Return (X, Y) of the center of cell containing provided text 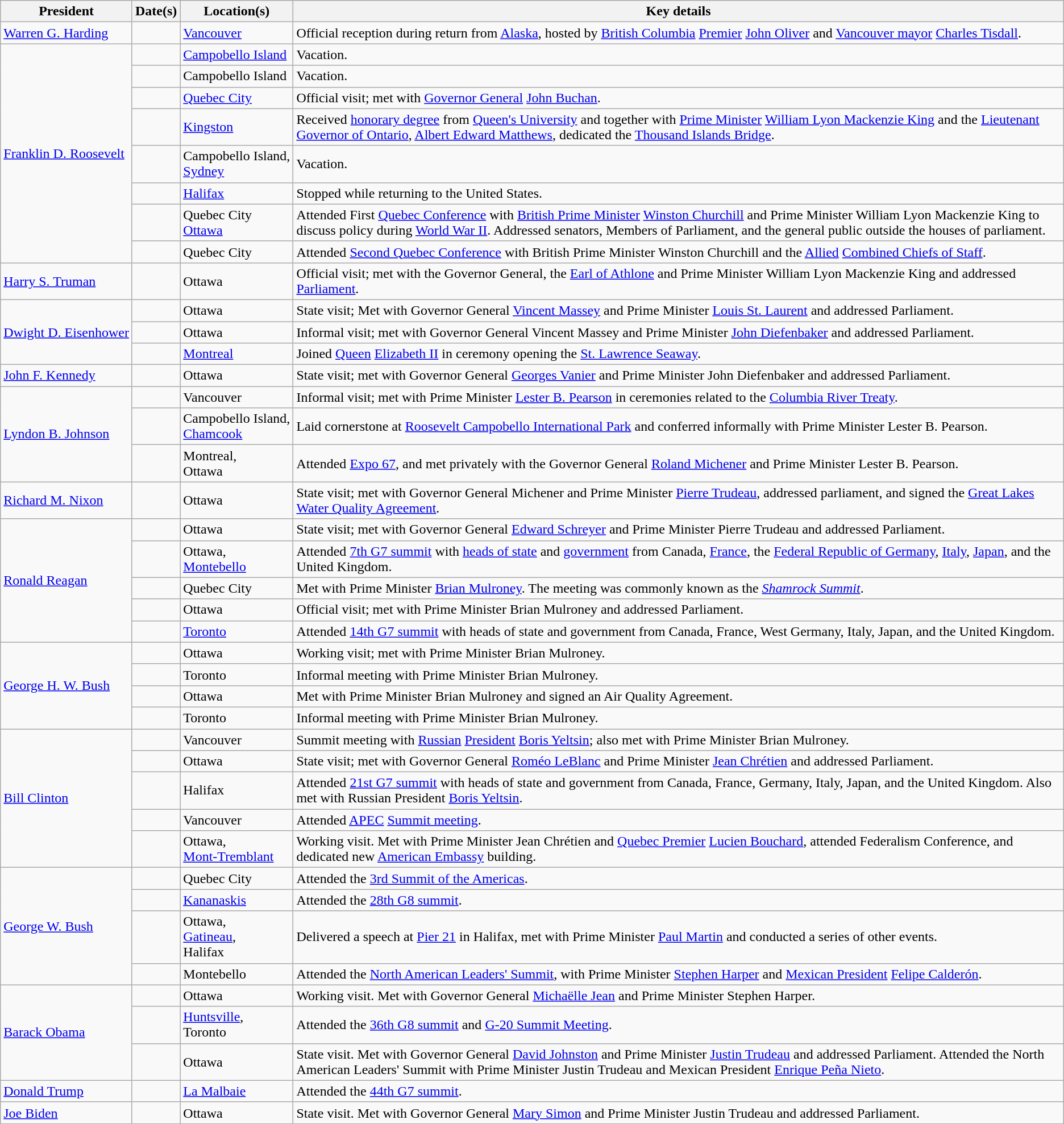
Attended Expo 67, and met privately with the Governor General Roland Michener and Prime Minister Lester B. Pearson. (679, 464)
Attended the 36th G8 summit and G-20 Summit Meeting. (679, 1025)
Met with Prime Minister Brian Mulroney. The meeting was commonly known as the Shamrock Summit. (679, 588)
Joe Biden (66, 1113)
Location(s) (236, 11)
Kananaskis (236, 900)
Attended the 3rd Summit of the Americas. (679, 879)
State visit; Met with Governor General Vincent Massey and Prime Minister Louis St. Laurent and addressed Parliament. (679, 310)
George H. W. Bush (66, 685)
La Malbaie (236, 1091)
Met with Prime Minister Brian Mulroney and signed an Air Quality Agreement. (679, 696)
Ronald Reagan (66, 581)
John F. Kennedy (66, 376)
Campobello Island,Sydney (236, 164)
Laid cornerstone at Roosevelt Campobello International Park and conferred informally with Prime Minister Lester B. Pearson. (679, 426)
Quebec CityOttawa (236, 223)
Warren G. Harding (66, 33)
Attended the 28th G8 summit. (679, 900)
Summit meeting with Russian President Boris Yeltsin; also met with Prime Minister Brian Mulroney. (679, 739)
Official visit; met with Prime Minister Brian Mulroney and addressed Parliament. (679, 610)
Delivered a speech at Pier 21 in Halifax, met with Prime Minister Paul Martin and conducted a series of other events. (679, 937)
Ottawa, Montebello (236, 559)
Attended APEC Summit meeting. (679, 820)
Franklin D. Roosevelt (66, 153)
Informal visit; met with Prime Minister Lester B. Pearson in ceremonies related to the Columbia River Treaty. (679, 397)
Official visit; met with Governor General John Buchan. (679, 98)
Date(s) (156, 11)
Attended 7th G7 summit with heads of state and government from Canada, France, the Federal Republic of Germany, Italy, Japan, and the United Kingdom. (679, 559)
President (66, 11)
Key details (679, 11)
Montebello (236, 974)
Stopped while returning to the United States. (679, 193)
Lyndon B. Johnson (66, 434)
Official visit; met with the Governor General, the Earl of Athlone and Prime Minister William Lyon Mackenzie King and addressed Parliament. (679, 281)
Attended Second Quebec Conference with British Prime Minister Winston Churchill and the Allied Combined Chiefs of Staff. (679, 252)
State visit; met with Governor General Roméo LeBlanc and Prime Minister Jean Chrétien and addressed Parliament. (679, 761)
Working visit. Met with Governor General Michaëlle Jean and Prime Minister Stephen Harper. (679, 996)
Joined Queen Elizabeth II in ceremony opening the St. Lawrence Seaway. (679, 354)
Donald Trump (66, 1091)
Attended the 44th G7 summit. (679, 1091)
State visit; met with Governor General Edward Schreyer and Prime Minister Pierre Trudeau and addressed Parliament. (679, 530)
Ottawa,Mont-Tremblant (236, 849)
Barack Obama (66, 1033)
Attended 14th G7 summit with heads of state and government from Canada, France, West Germany, Italy, Japan, and the United Kingdom. (679, 631)
Huntsville,Toronto (236, 1025)
Montreal,Ottawa (236, 464)
Ottawa,Gatineau,Halifax (236, 937)
Official reception during return from Alaska, hosted by British Columbia Premier John Oliver and Vancouver mayor Charles Tisdall. (679, 33)
Montreal (236, 354)
Informal visit; met with Governor General Vincent Massey and Prime Minister John Diefenbaker and addressed Parliament. (679, 332)
Richard M. Nixon (66, 500)
Harry S. Truman (66, 281)
Dwight D. Eisenhower (66, 332)
State visit. Met with Governor General Mary Simon and Prime Minister Justin Trudeau and addressed Parliament. (679, 1113)
State visit; met with Governor General Georges Vanier and Prime Minister John Diefenbaker and addressed Parliament. (679, 376)
Attended the North American Leaders' Summit, with Prime Minister Stephen Harper and Mexican President Felipe Calderón. (679, 974)
Bill Clinton (66, 798)
Campobello Island,Chamcook (236, 426)
Kingston (236, 127)
Working visit; met with Prime Minister Brian Mulroney. (679, 653)
George W. Bush (66, 926)
